Find where the given text appears and provide that cell's center as [X, Y] coordinate. 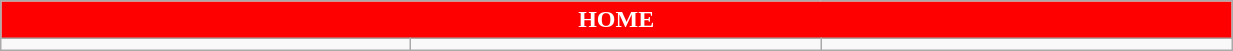
HOME [616, 20]
